From the cell containing the given text, extract its center point as (x, y) coordinate. 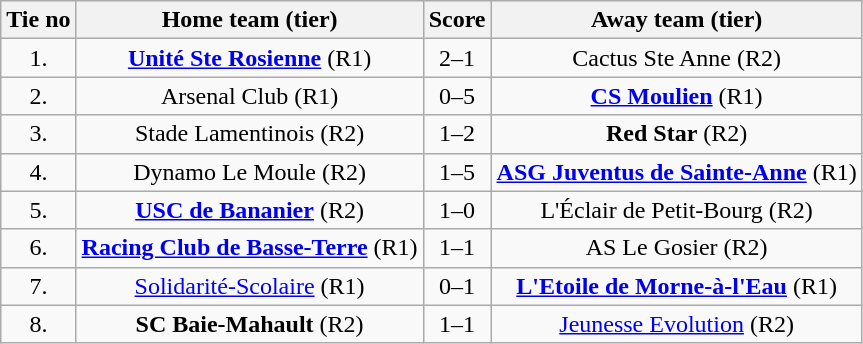
Home team (tier) (250, 20)
Red Star (R2) (676, 134)
1. (38, 58)
Jeunesse Evolution (R2) (676, 324)
CS Moulien (R1) (676, 96)
Arsenal Club (R1) (250, 96)
7. (38, 286)
6. (38, 248)
ASG Juventus de Sainte-Anne (R1) (676, 172)
Stade Lamentinois (R2) (250, 134)
2–1 (457, 58)
4. (38, 172)
3. (38, 134)
Cactus Ste Anne (R2) (676, 58)
Unité Ste Rosienne (R1) (250, 58)
1–5 (457, 172)
Away team (tier) (676, 20)
USC de Bananier (R2) (250, 210)
8. (38, 324)
1–2 (457, 134)
0–5 (457, 96)
SC Baie-Mahault (R2) (250, 324)
Racing Club de Basse-Terre (R1) (250, 248)
L'Etoile de Morne-à-l'Eau (R1) (676, 286)
Tie no (38, 20)
Solidarité-Scolaire (R1) (250, 286)
Dynamo Le Moule (R2) (250, 172)
Score (457, 20)
2. (38, 96)
1–0 (457, 210)
5. (38, 210)
L'Éclair de Petit-Bourg (R2) (676, 210)
AS Le Gosier (R2) (676, 248)
0–1 (457, 286)
